Search for the cell housing the specified text and yield its (x, y) center coordinate. 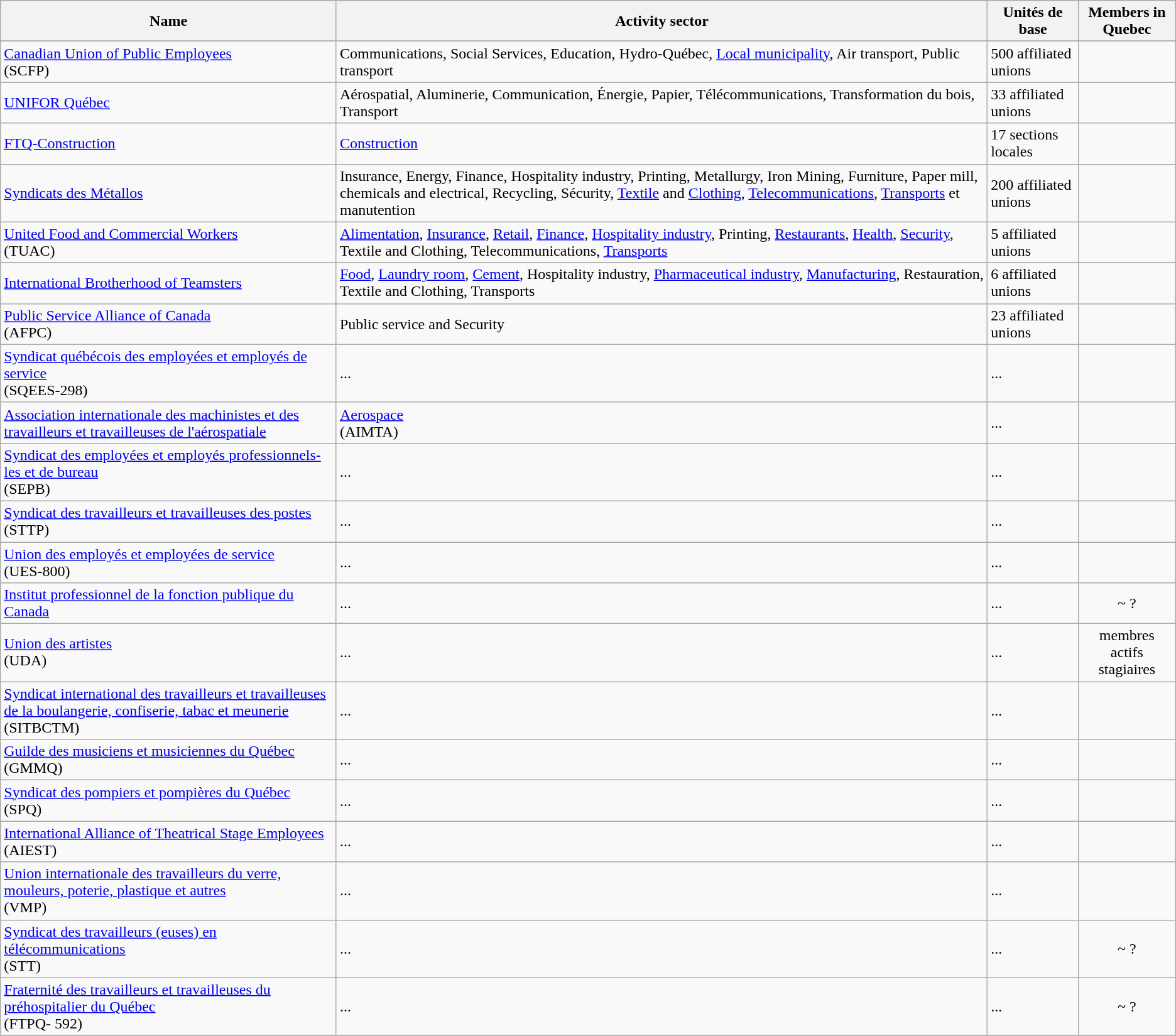
Activity sector (661, 21)
International Brotherhood of Teamsters (168, 283)
UNIFOR Québec (168, 103)
FTQ-Construction (168, 143)
Canadian Union of Public Employees (SCFP) (168, 62)
5 affiliated unions (1033, 243)
International Alliance of Theatrical Stage Employees(AIEST) (168, 842)
Syndicat des travailleurs (euses) en télécommunications(STT) (168, 949)
Syndicats des Métallos (168, 193)
Union des employés et employées de service(UES-800) (168, 562)
Association internationale des machinistes et des travailleurs et travailleuses de l'aérospatiale (168, 422)
Syndicat québécois des employées et employés de service(SQEES-298) (168, 373)
Syndicat international des travailleurs et travailleuses de la boulangerie, confiserie, tabac et meunerie(SITBCTM) (168, 711)
500 affiliated unions (1033, 62)
Fraternité des travailleurs et travailleuses du préhospitalier du Québec(FTPQ- 592) (168, 1006)
Public service and Security (661, 324)
Members in Quebec (1127, 21)
Unités de base (1033, 21)
United Food and Commercial Workers (TUAC) (168, 243)
Public Service Alliance of Canada(AFPC) (168, 324)
Union des artistes(UDA) (168, 653)
33 affiliated unions (1033, 103)
Institut professionnel de la fonction publique du Canada (168, 603)
Guilde des musiciens et musiciennes du Québec(GMMQ) (168, 760)
Aérospatial, Aluminerie, Communication, Énergie, Papier, Télécommunications, Transformation du bois, Transport (661, 103)
Aerospace(AIMTA) (661, 422)
200 affiliated unions (1033, 193)
Syndicat des pompiers et pompières du Québec(SPQ) (168, 800)
Construction (661, 143)
Food, Laundry room, Cement, Hospitality industry, Pharmaceutical industry, Manufacturing, Restauration, Textile and Clothing, Transports (661, 283)
6 affiliated unions (1033, 283)
Name (168, 21)
17 sections locales (1033, 143)
Union internationale des travailleurs du verre, mouleurs, poterie, plastique et autres(VMP) (168, 891)
Communications, Social Services, Education, Hydro-Québec, Local municipality, Air transport, Public transport (661, 62)
membres actifs stagiaires (1127, 653)
23 affiliated unions (1033, 324)
Syndicat des travailleurs et travailleuses des postes(STTP) (168, 521)
Syndicat des employées et employés professionnels-les et de bureau(SEPB) (168, 472)
